Determine the (x, y) coordinate at the center of the cell enclosing the given text.  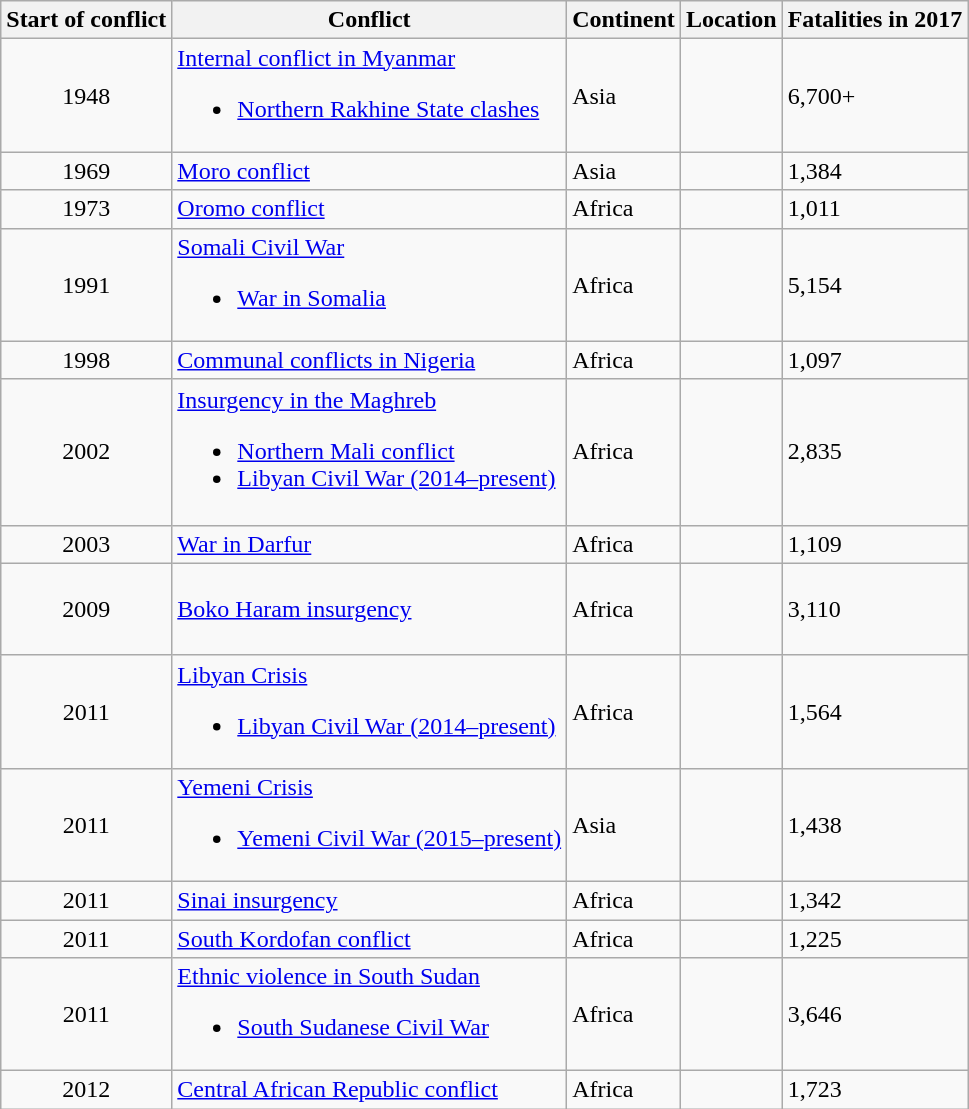
Start of conflict (86, 20)
1,342 (875, 900)
1,011 (875, 209)
Boko Haram insurgency (370, 609)
2012 (86, 1090)
1948 (86, 96)
3,646 (875, 1014)
Yemeni CrisisYemeni Civil War (2015–present) (370, 824)
1973 (86, 209)
1,097 (875, 360)
Continent (624, 20)
2003 (86, 544)
Oromo conflict (370, 209)
6,700+ (875, 96)
Internal conflict in MyanmarNorthern Rakhine State clashes (370, 96)
1998 (86, 360)
1,438 (875, 824)
2,835 (875, 452)
War in Darfur (370, 544)
Central African Republic conflict (370, 1090)
South Kordofan conflict (370, 939)
Insurgency in the MaghrebNorthern Mali conflictLibyan Civil War (2014–present) (370, 452)
1,564 (875, 712)
1991 (86, 284)
Libyan CrisisLibyan Civil War (2014–present) (370, 712)
Communal conflicts in Nigeria (370, 360)
1,723 (875, 1090)
1,384 (875, 171)
Fatalities in 2017 (875, 20)
Location (731, 20)
Somali Civil WarWar in Somalia (370, 284)
Moro conflict (370, 171)
1,109 (875, 544)
Sinai insurgency (370, 900)
3,110 (875, 609)
2002 (86, 452)
Ethnic violence in South SudanSouth Sudanese Civil War (370, 1014)
2009 (86, 609)
1969 (86, 171)
Conflict (370, 20)
1,225 (875, 939)
5,154 (875, 284)
